Locate the cell with the specified text and output its [x, y] center coordinate. 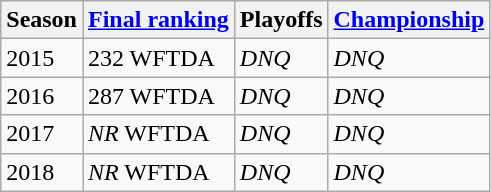
Playoffs [281, 20]
232 WFTDA [158, 58]
2017 [42, 134]
2015 [42, 58]
Season [42, 20]
2018 [42, 172]
2016 [42, 96]
Final ranking [158, 20]
287 WFTDA [158, 96]
Championship [409, 20]
